Extract the [x, y] coordinate from the center of the cell holding the provided text.  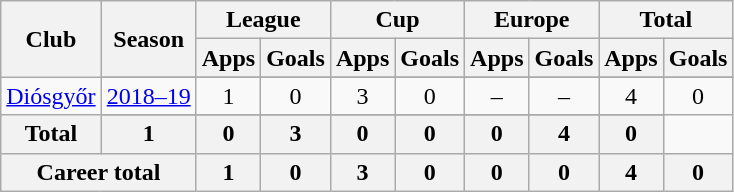
Cup [397, 20]
League [263, 20]
Europe [532, 20]
Career total [98, 172]
Club [51, 39]
Diósgyőr [51, 96]
2018–19 [148, 96]
Season [148, 39]
